From the cell containing the given text, extract its center point as [x, y] coordinate. 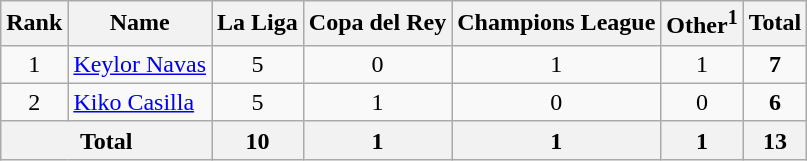
Rank [34, 24]
10 [258, 140]
Keylor Navas [140, 64]
Champions League [556, 24]
2 [34, 102]
6 [775, 102]
La Liga [258, 24]
Name [140, 24]
13 [775, 140]
7 [775, 64]
Other1 [702, 24]
Copa del Rey [377, 24]
Kiko Casilla [140, 102]
